Determine the [X, Y] coordinate at the center of the cell enclosing the given text.  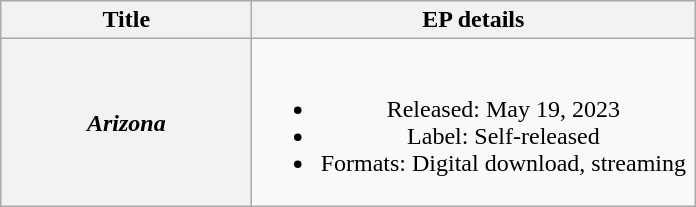
EP details [474, 20]
Released: May 19, 2023Label: Self-releasedFormats: Digital download, streaming [474, 122]
Arizona [126, 122]
Title [126, 20]
